Pinpoint the cell where the given text exists, returning its [x, y] midpoint coordinate. 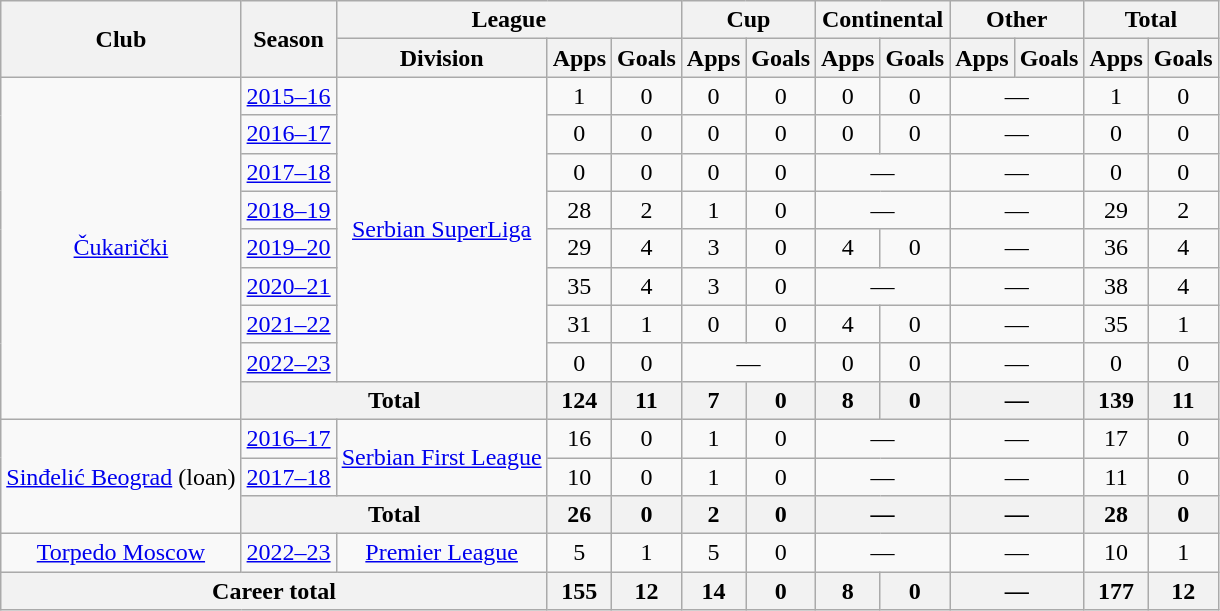
36 [1116, 248]
177 [1116, 591]
Club [121, 39]
Serbian First League [442, 457]
38 [1116, 286]
155 [579, 591]
2019–20 [288, 248]
2015–16 [288, 96]
14 [713, 591]
2020–21 [288, 286]
139 [1116, 400]
31 [579, 324]
7 [713, 400]
Torpedo Moscow [121, 553]
Season [288, 39]
Serbian SuperLiga [442, 229]
Division [442, 58]
2018–19 [288, 210]
124 [579, 400]
Career total [274, 591]
26 [579, 515]
Other [1017, 20]
Čukarički [121, 248]
League [508, 20]
Cup [748, 20]
Continental [883, 20]
Sinđelić Beograd (loan) [121, 476]
2021–22 [288, 324]
16 [579, 438]
Premier League [442, 553]
17 [1116, 438]
